Output the [x, y] coordinate of the center of the cell containing the given text.  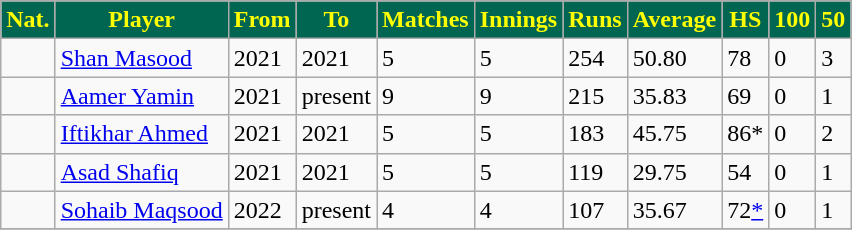
Player [142, 20]
Shan Masood [142, 58]
45.75 [674, 134]
Average [674, 20]
From [262, 20]
2 [834, 134]
2022 [262, 210]
78 [746, 58]
50 [834, 20]
3 [834, 58]
107 [595, 210]
Sohaib Maqsood [142, 210]
HS [746, 20]
119 [595, 172]
To [336, 20]
35.83 [674, 96]
Iftikhar Ahmed [142, 134]
54 [746, 172]
72* [746, 210]
Nat. [28, 20]
Aamer Yamin [142, 96]
29.75 [674, 172]
215 [595, 96]
86* [746, 134]
69 [746, 96]
254 [595, 58]
Asad Shafiq [142, 172]
35.67 [674, 210]
183 [595, 134]
100 [792, 20]
Innings [518, 20]
Matches [426, 20]
Runs [595, 20]
50.80 [674, 58]
